Provide the (X, Y) coordinate of the cell's center where the given text is located.  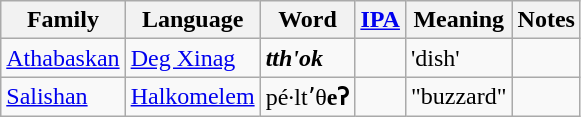
IPA (380, 20)
Halkomelem (192, 97)
Salishan (63, 97)
Meaning (458, 20)
'dish' (458, 58)
pé·ltʼθeʔ (308, 97)
"buzzard" (458, 97)
Notes (546, 20)
Athabaskan (63, 58)
Language (192, 20)
Word (308, 20)
Deg Xinag (192, 58)
tth'ok (308, 58)
Family (63, 20)
